Output the (x, y) coordinate of the center of the cell containing the given text.  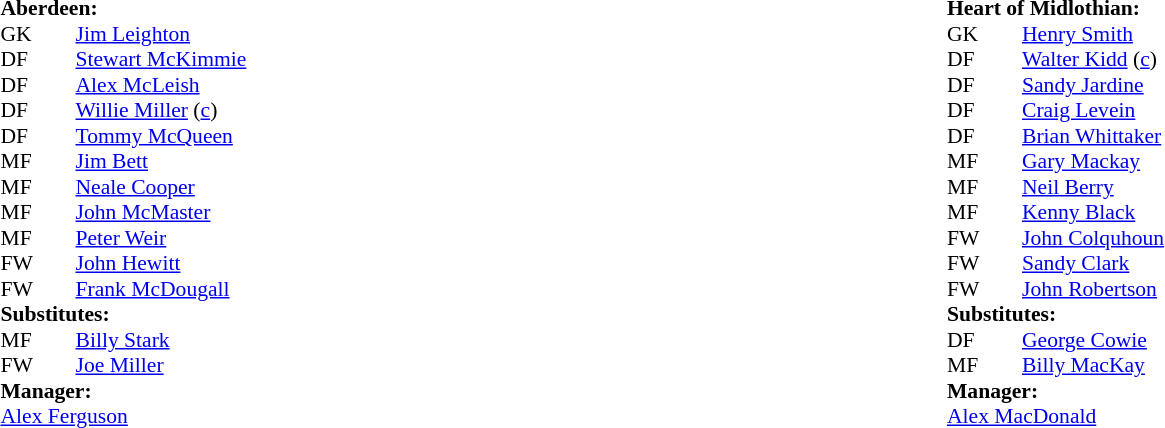
Jim Leighton (162, 34)
John McMaster (162, 213)
Kenny Black (1093, 213)
John Hewitt (162, 263)
Sandy Clark (1093, 263)
John Robertson (1093, 289)
Gary Mackay (1093, 161)
Billy MacKay (1093, 365)
Alex McLeish (162, 85)
John Colquhoun (1093, 238)
Henry Smith (1093, 34)
Walter Kidd (c) (1093, 59)
Jim Bett (162, 161)
Joe Miller (162, 365)
Frank McDougall (162, 289)
Willie Miller (c) (162, 111)
Neale Cooper (162, 187)
Craig Levein (1093, 111)
Billy Stark (162, 340)
Brian Whittaker (1093, 136)
Tommy McQueen (162, 136)
Neil Berry (1093, 187)
Peter Weir (162, 238)
George Cowie (1093, 340)
Stewart McKimmie (162, 59)
Sandy Jardine (1093, 85)
